From the cell containing the given text, extract its center point as [X, Y] coordinate. 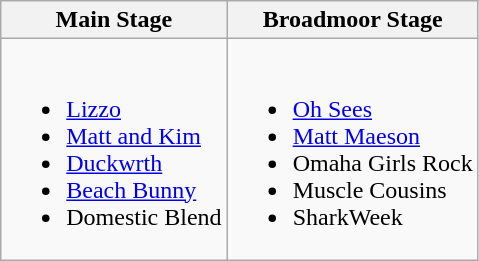
LizzoMatt and KimDuckwrthBeach BunnyDomestic Blend [114, 150]
Broadmoor Stage [352, 20]
Main Stage [114, 20]
Oh SeesMatt MaesonOmaha Girls RockMuscle CousinsSharkWeek [352, 150]
